Identify which cell holds the provided text, then report its (X, Y) central coordinate. 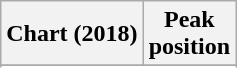
Peak position (189, 34)
Chart (2018) (72, 34)
